Provide the (x, y) coordinate of the cell's center where the given text is located.  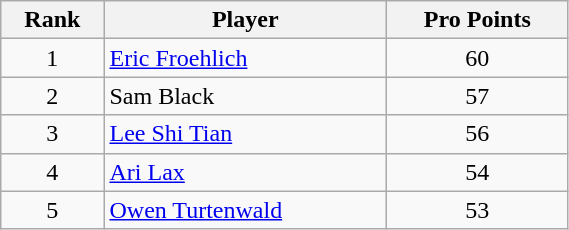
Ari Lax (246, 172)
1 (52, 58)
5 (52, 210)
56 (478, 134)
Owen Turtenwald (246, 210)
Pro Points (478, 20)
3 (52, 134)
Lee Shi Tian (246, 134)
54 (478, 172)
53 (478, 210)
4 (52, 172)
Player (246, 20)
60 (478, 58)
Eric Froehlich (246, 58)
2 (52, 96)
Sam Black (246, 96)
Rank (52, 20)
57 (478, 96)
